Output the (x, y) coordinate of the center of the cell containing the given text.  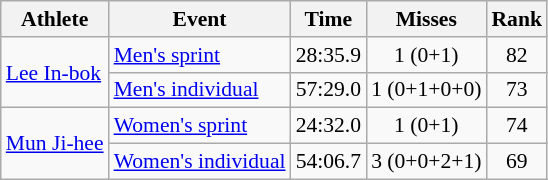
Men's sprint (200, 55)
Women's sprint (200, 126)
Mun Ji-hee (55, 144)
Rank (516, 19)
Time (328, 19)
54:06.7 (328, 162)
24:32.0 (328, 126)
Men's individual (200, 90)
69 (516, 162)
57:29.0 (328, 90)
Athlete (55, 19)
Women's individual (200, 162)
Misses (426, 19)
74 (516, 126)
3 (0+0+2+1) (426, 162)
1 (0+1+0+0) (426, 90)
Event (200, 19)
73 (516, 90)
Lee In-bok (55, 72)
82 (516, 55)
28:35.9 (328, 55)
